Scan for the cell matching the given text and deliver its [x, y] coordinate at center. 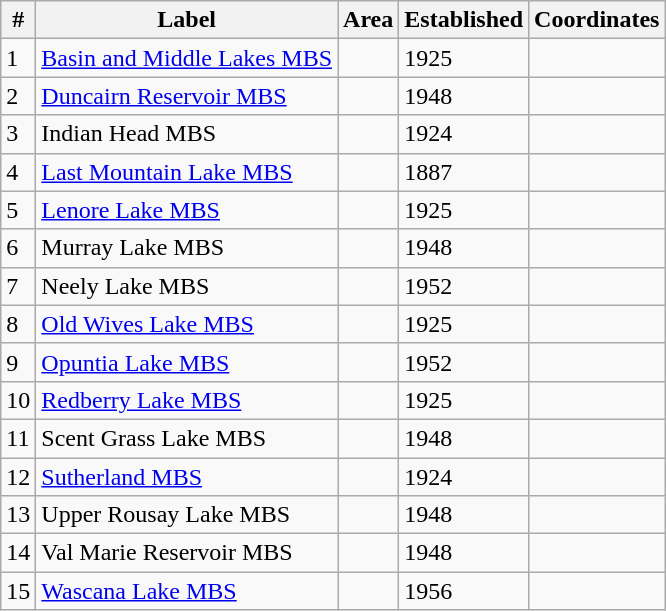
Indian Head MBS [187, 134]
15 [18, 591]
14 [18, 553]
1887 [464, 172]
Duncairn Reservoir MBS [187, 96]
Area [368, 20]
Lenore Lake MBS [187, 210]
Scent Grass Lake MBS [187, 438]
Last Mountain Lake MBS [187, 172]
Val Marie Reservoir MBS [187, 553]
4 [18, 172]
13 [18, 515]
Old Wives Lake MBS [187, 324]
Wascana Lake MBS [187, 591]
Murray Lake MBS [187, 248]
Neely Lake MBS [187, 286]
2 [18, 96]
12 [18, 477]
Redberry Lake MBS [187, 400]
7 [18, 286]
Opuntia Lake MBS [187, 362]
1 [18, 58]
3 [18, 134]
5 [18, 210]
9 [18, 362]
Sutherland MBS [187, 477]
Label [187, 20]
Established [464, 20]
6 [18, 248]
Coordinates [597, 20]
# [18, 20]
11 [18, 438]
1956 [464, 591]
Upper Rousay Lake MBS [187, 515]
Basin and Middle Lakes MBS [187, 58]
10 [18, 400]
8 [18, 324]
